Return (X, Y) of the center of cell containing provided text 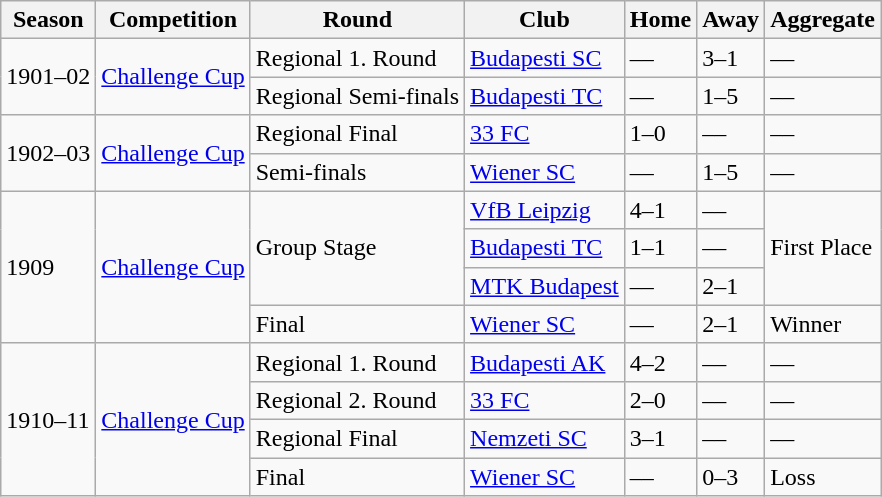
2–0 (660, 400)
1–1 (660, 248)
Budapesti SC (545, 58)
Group Stage (357, 248)
0–3 (731, 477)
4–1 (660, 210)
Season (48, 20)
Budapesti AK (545, 362)
Regional 2. Round (357, 400)
Aggregate (823, 20)
Regional Semi-finals (357, 96)
Competition (173, 20)
Home (660, 20)
Round (357, 20)
Semi-finals (357, 172)
1901–02 (48, 77)
4–2 (660, 362)
Club (545, 20)
Winner (823, 324)
MTK Budapest (545, 286)
1910–11 (48, 419)
Loss (823, 477)
VfB Leipzig (545, 210)
Away (731, 20)
First Place (823, 248)
Nemzeti SC (545, 438)
1–0 (660, 134)
1909 (48, 267)
1902–03 (48, 153)
